Extract the [x, y] coordinate from the center of the cell holding the provided text.  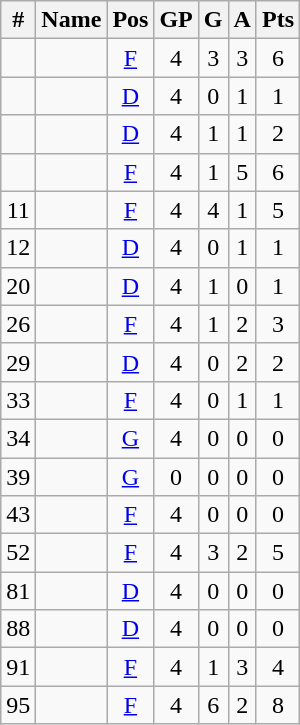
Pts [278, 20]
88 [18, 629]
29 [18, 362]
11 [18, 210]
26 [18, 324]
GP [176, 20]
Name [72, 20]
43 [18, 515]
33 [18, 400]
8 [278, 705]
A [242, 20]
Pos [130, 20]
39 [18, 477]
20 [18, 286]
12 [18, 248]
91 [18, 667]
95 [18, 705]
52 [18, 553]
# [18, 20]
34 [18, 438]
81 [18, 591]
